Provide the (x, y) coordinate of the cell's center where the given text is located.  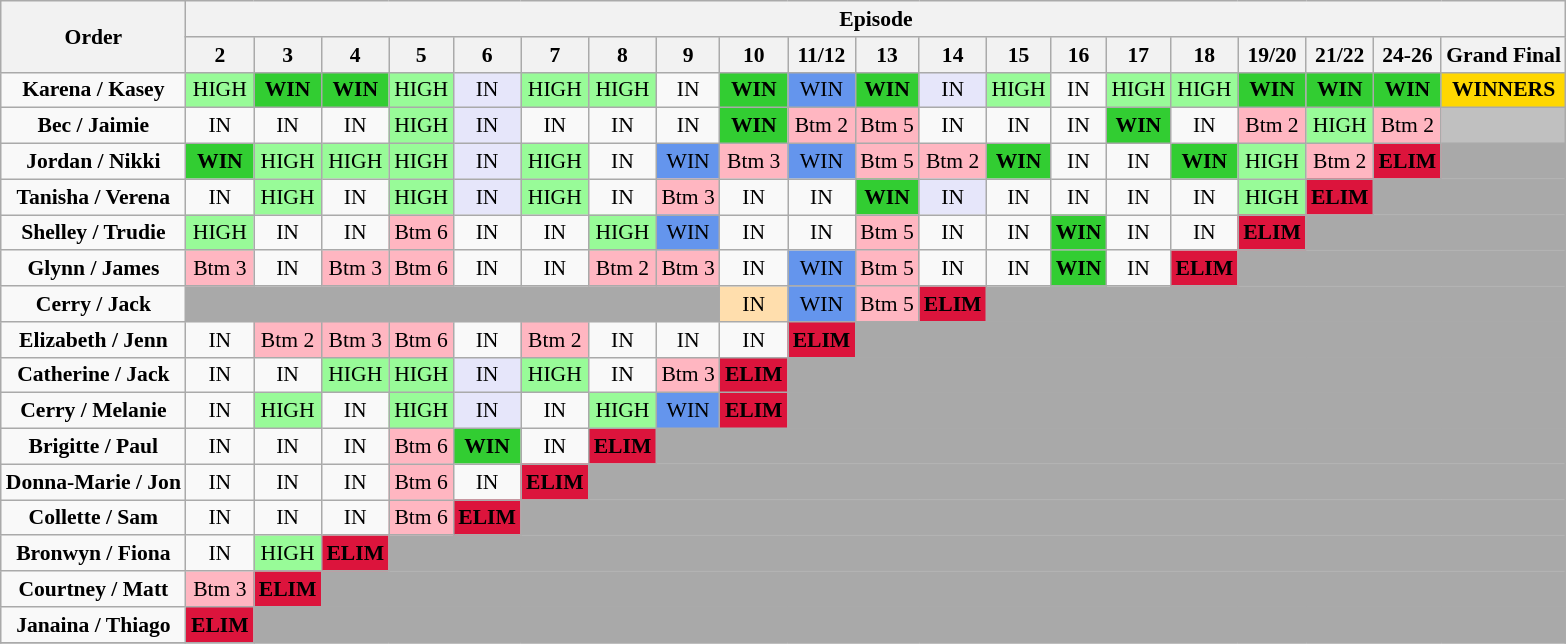
2 (220, 55)
Collette / Sam (94, 518)
Courtney / Matt (94, 589)
WINNERS (1504, 90)
13 (887, 55)
18 (1204, 55)
Shelley / Trudie (94, 233)
14 (953, 55)
10 (754, 55)
9 (688, 55)
Janaina / Thiago (94, 625)
17 (1138, 55)
7 (555, 55)
Bronwyn / Fiona (94, 554)
6 (487, 55)
Cerry / Melanie (94, 411)
Brigitte / Paul (94, 447)
Catherine / Jack (94, 375)
Glynn / James (94, 269)
8 (623, 55)
Order (94, 36)
Elizabeth / Jenn (94, 340)
Karena / Kasey (94, 90)
Episode (876, 19)
21/22 (1340, 55)
Grand Final (1504, 55)
5 (421, 55)
Donna-Marie / Jon (94, 482)
Cerry / Jack (94, 304)
3 (288, 55)
Jordan / Nikki (94, 162)
Bec / Jaimie (94, 126)
Tanisha / Verena (94, 197)
19/20 (1272, 55)
15 (1019, 55)
24-26 (1408, 55)
4 (355, 55)
11/12 (822, 55)
16 (1079, 55)
